Extract the [X, Y] coordinate from the center of the cell holding the provided text.  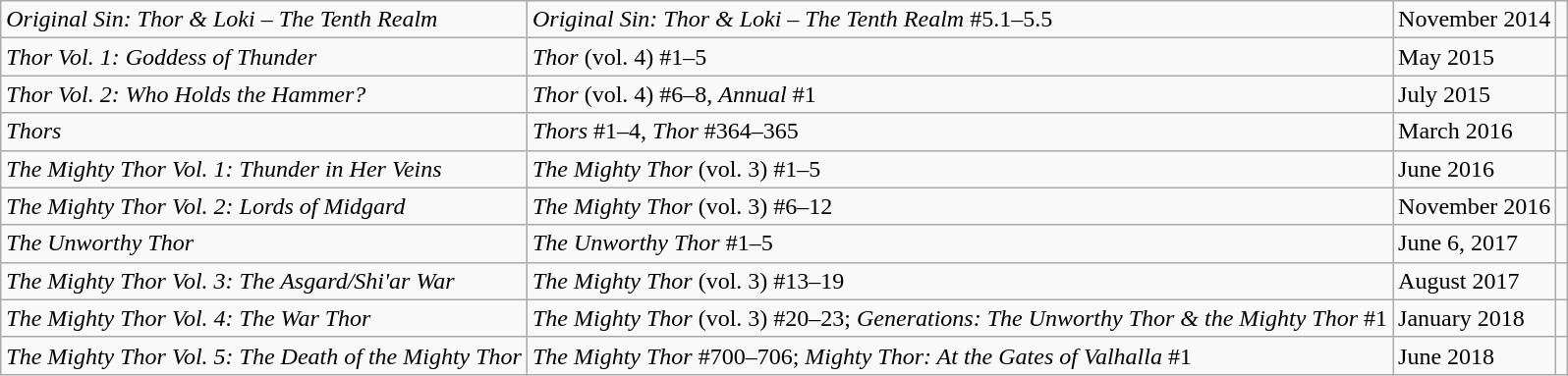
January 2018 [1475, 318]
November 2016 [1475, 206]
November 2014 [1475, 20]
May 2015 [1475, 57]
Thor (vol. 4) #6–8, Annual #1 [959, 94]
The Mighty Thor (vol. 3) #13–19 [959, 281]
The Mighty Thor #700–706; Mighty Thor: At the Gates of Valhalla #1 [959, 355]
Thor Vol. 1: Goddess of Thunder [264, 57]
The Mighty Thor Vol. 2: Lords of Midgard [264, 206]
June 6, 2017 [1475, 243]
The Mighty Thor Vol. 3: The Asgard/Shi'ar War [264, 281]
The Unworthy Thor #1–5 [959, 243]
June 2018 [1475, 355]
Thors [264, 132]
Thor (vol. 4) #1–5 [959, 57]
The Mighty Thor Vol. 4: The War Thor [264, 318]
The Mighty Thor Vol. 5: The Death of the Mighty Thor [264, 355]
The Mighty Thor Vol. 1: Thunder in Her Veins [264, 169]
The Mighty Thor (vol. 3) #20–23; Generations: The Unworthy Thor & the Mighty Thor #1 [959, 318]
Original Sin: Thor & Loki – The Tenth Realm [264, 20]
Thor Vol. 2: Who Holds the Hammer? [264, 94]
June 2016 [1475, 169]
March 2016 [1475, 132]
Thors #1–4, Thor #364–365 [959, 132]
The Mighty Thor (vol. 3) #6–12 [959, 206]
The Unworthy Thor [264, 243]
August 2017 [1475, 281]
July 2015 [1475, 94]
The Mighty Thor (vol. 3) #1–5 [959, 169]
Original Sin: Thor & Loki – The Tenth Realm #5.1–5.5 [959, 20]
